Return the [X, Y] coordinate for the center point of the cell that contains the specified text.  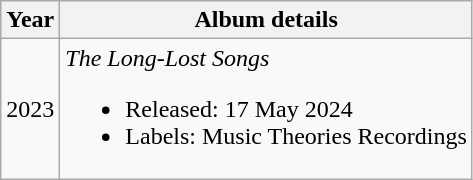
Album details [266, 20]
2023 [30, 109]
Year [30, 20]
The Long-Lost SongsReleased: 17 May 2024Labels: Music Theories Recordings [266, 109]
